Identify which cell holds the provided text, then report its [x, y] central coordinate. 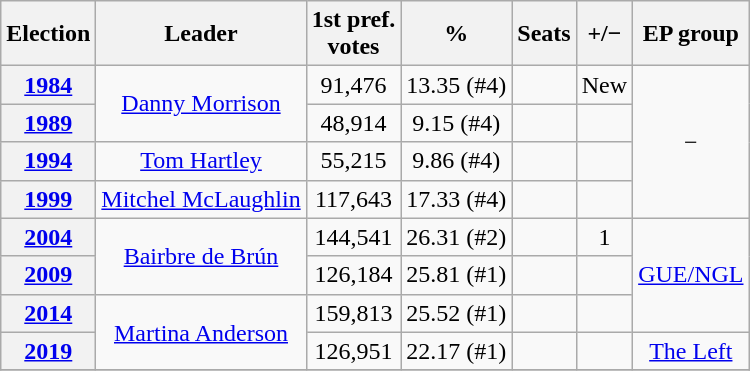
1989 [48, 123]
26.31 (#2) [456, 237]
Danny Morrison [201, 104]
159,813 [354, 313]
Mitchel McLaughlin [201, 199]
25.52 (#1) [456, 313]
The Left [691, 351]
Leader [201, 34]
Martina Anderson [201, 332]
2009 [48, 275]
GUE/NGL [691, 275]
25.81 (#1) [456, 275]
126,184 [354, 275]
22.17 (#1) [456, 351]
Seats [544, 34]
Bairbre de Brún [201, 256]
55,215 [354, 161]
2004 [48, 237]
126,951 [354, 351]
13.35 (#4) [456, 85]
144,541 [354, 237]
1st pref. votes [354, 34]
91,476 [354, 85]
EP group [691, 34]
+/− [604, 34]
17.33 (#4) [456, 199]
2014 [48, 313]
9.15 (#4) [456, 123]
48,914 [354, 123]
% [456, 34]
1999 [48, 199]
2019 [48, 351]
Election [48, 34]
9.86 (#4) [456, 161]
New [604, 85]
1 [604, 237]
1994 [48, 161]
117,643 [354, 199]
− [691, 142]
1984 [48, 85]
Tom Hartley [201, 161]
